Scan for the cell matching the given text and deliver its (X, Y) coordinate at center. 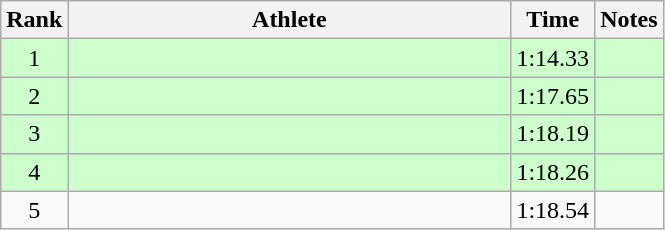
1:14.33 (553, 58)
1:18.54 (553, 210)
1:18.19 (553, 134)
1:17.65 (553, 96)
5 (34, 210)
Time (553, 20)
Athlete (290, 20)
Rank (34, 20)
1:18.26 (553, 172)
Notes (629, 20)
4 (34, 172)
2 (34, 96)
1 (34, 58)
3 (34, 134)
